Output the [X, Y] coordinate of the center of the cell containing the given text.  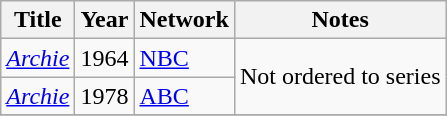
NBC [184, 58]
1964 [104, 58]
Notes [340, 20]
Year [104, 20]
1978 [104, 96]
Not ordered to series [340, 77]
Title [38, 20]
ABC [184, 96]
Network [184, 20]
